Detect which cell encompasses the target text, then output its (x, y) center coordinate. 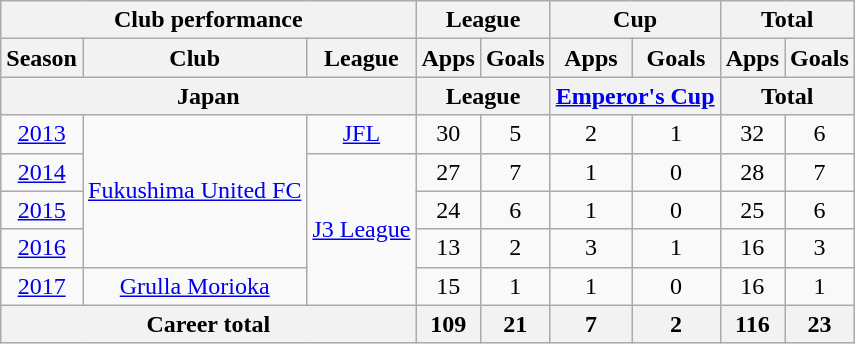
25 (752, 210)
28 (752, 172)
JFL (362, 134)
30 (448, 134)
Grulla Morioka (194, 286)
Career total (208, 324)
2014 (42, 172)
Club performance (208, 20)
32 (752, 134)
Club (194, 58)
15 (448, 286)
23 (820, 324)
Japan (208, 96)
116 (752, 324)
Cup (635, 20)
Emperor's Cup (635, 96)
2017 (42, 286)
24 (448, 210)
Season (42, 58)
J3 League (362, 229)
2016 (42, 248)
5 (515, 134)
Fukushima United FC (194, 191)
21 (515, 324)
2015 (42, 210)
27 (448, 172)
13 (448, 248)
109 (448, 324)
2013 (42, 134)
